Capture the cell that displays the provided text and extract its [X, Y] central coordinate. 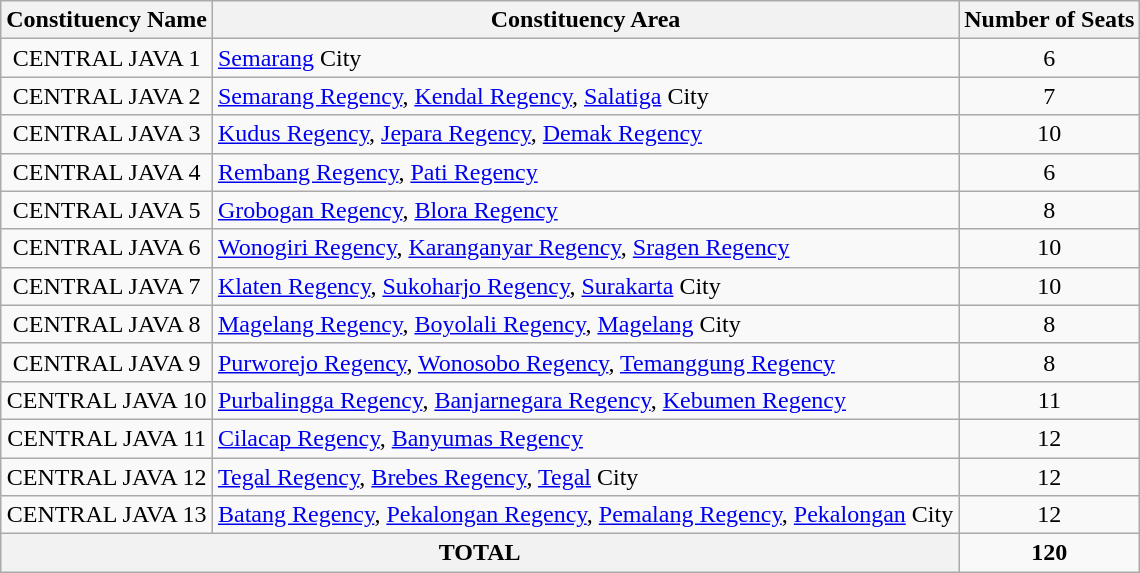
CENTRAL JAVA 11 [107, 438]
CENTRAL JAVA 7 [107, 286]
Number of Seats [1050, 20]
Magelang Regency, Boyolali Regency, Magelang City [585, 324]
Batang Regency, Pekalongan Regency, Pemalang Regency, Pekalongan City [585, 515]
Semarang City [585, 58]
Wonogiri Regency, Karanganyar Regency, Sragen Regency [585, 248]
CENTRAL JAVA 9 [107, 362]
CENTRAL JAVA 8 [107, 324]
Constituency Name [107, 20]
Grobogan Regency, Blora Regency [585, 210]
CENTRAL JAVA 10 [107, 400]
Constituency Area [585, 20]
CENTRAL JAVA 13 [107, 515]
Cilacap Regency, Banyumas Regency [585, 438]
CENTRAL JAVA 4 [107, 172]
Klaten Regency, Sukoharjo Regency, Surakarta City [585, 286]
7 [1050, 96]
CENTRAL JAVA 5 [107, 210]
CENTRAL JAVA 3 [107, 134]
CENTRAL JAVA 2 [107, 96]
120 [1050, 553]
Purworejo Regency, Wonosobo Regency, Temanggung Regency [585, 362]
TOTAL [480, 553]
Rembang Regency, Pati Regency [585, 172]
Purbalingga Regency, Banjarnegara Regency, Kebumen Regency [585, 400]
11 [1050, 400]
Tegal Regency, Brebes Regency, Tegal City [585, 477]
Kudus Regency, Jepara Regency, Demak Regency [585, 134]
CENTRAL JAVA 12 [107, 477]
CENTRAL JAVA 6 [107, 248]
Semarang Regency, Kendal Regency, Salatiga City [585, 96]
CENTRAL JAVA 1 [107, 58]
